Output the (X, Y) coordinate of the center of the cell containing the given text.  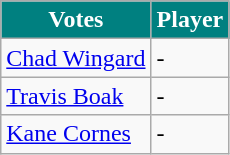
Votes (76, 20)
Chad Wingard (76, 58)
Travis Boak (76, 96)
Player (190, 20)
Kane Cornes (76, 134)
